Find where the given text appears and provide that cell's center as (X, Y) coordinate. 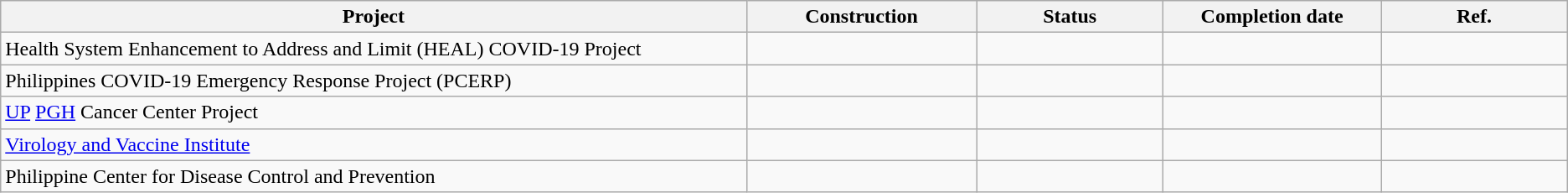
Ref. (1474, 17)
Health System Enhancement to Address and Limit (HEAL) COVID-19 Project (374, 49)
Virology and Vaccine Institute (374, 144)
UP PGH Cancer Center Project (374, 112)
Philippine Center for Disease Control and Prevention (374, 176)
Project (374, 17)
Philippines COVID-19 Emergency Response Project (PCERP) (374, 81)
Status (1070, 17)
Completion date (1272, 17)
Construction (861, 17)
